From the cell containing the given text, extract its center point as (x, y) coordinate. 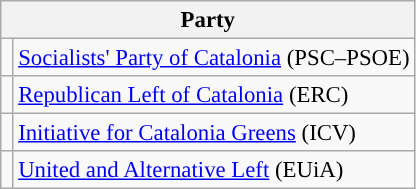
Socialists' Party of Catalonia (PSC–PSOE) (214, 58)
Republican Left of Catalonia (ERC) (214, 95)
United and Alternative Left (EUiA) (214, 170)
Party (208, 20)
Initiative for Catalonia Greens (ICV) (214, 133)
